Detect which cell encompasses the target text, then output its [x, y] center coordinate. 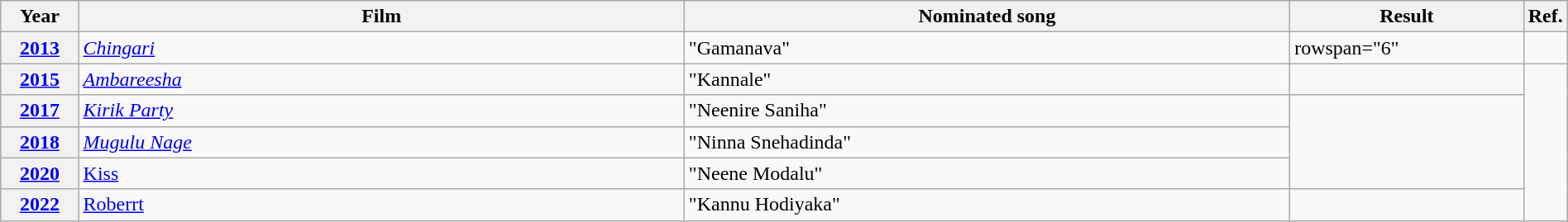
2015 [40, 79]
"Ninna Snehadinda" [987, 142]
2018 [40, 142]
2013 [40, 48]
Year [40, 17]
"Kannu Hodiyaka" [987, 205]
Kiss [381, 173]
"Gamanava" [987, 48]
2017 [40, 111]
Ambareesha [381, 79]
Result [1408, 17]
2020 [40, 173]
Roberrt [381, 205]
Nominated song [987, 17]
Film [381, 17]
Chingari [381, 48]
Ref. [1545, 17]
Kirik Party [381, 111]
rowspan="6" [1408, 48]
"Kannale" [987, 79]
"Neene Modalu" [987, 173]
"Neenire Saniha" [987, 111]
Mugulu Nage [381, 142]
2022 [40, 205]
